From the cell containing the given text, extract its center point as [X, Y] coordinate. 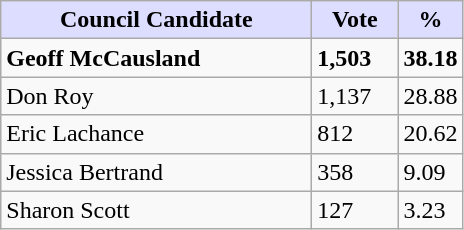
9.09 [430, 172]
% [430, 20]
Geoff McCausland [156, 58]
38.18 [430, 58]
Vote [355, 20]
20.62 [430, 134]
Council Candidate [156, 20]
1,503 [355, 58]
Don Roy [156, 96]
3.23 [430, 210]
Jessica Bertrand [156, 172]
1,137 [355, 96]
127 [355, 210]
28.88 [430, 96]
358 [355, 172]
Sharon Scott [156, 210]
812 [355, 134]
Eric Lachance [156, 134]
